Pinpoint the cell where the given text exists, returning its [x, y] midpoint coordinate. 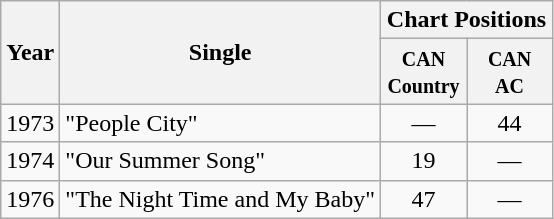
CAN AC [510, 72]
19 [423, 161]
"The Night Time and My Baby" [220, 199]
44 [510, 123]
Year [30, 52]
Single [220, 52]
CAN Country [423, 72]
Chart Positions [466, 20]
47 [423, 199]
"People City" [220, 123]
1973 [30, 123]
1974 [30, 161]
"Our Summer Song" [220, 161]
1976 [30, 199]
